Extract the [x, y] coordinate from the center of the cell holding the provided text.  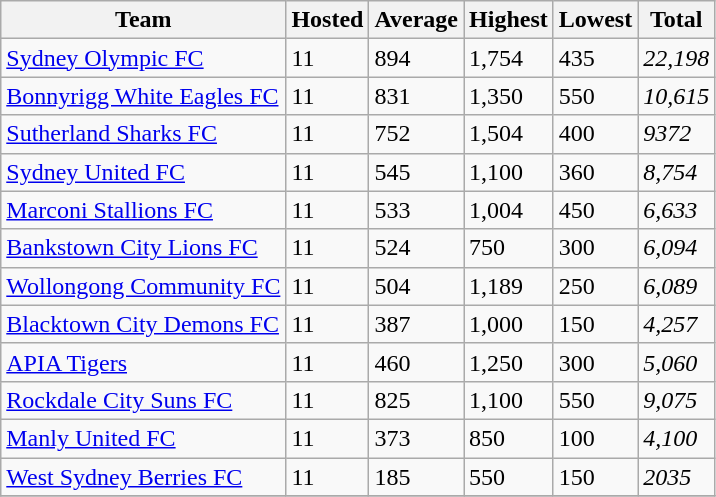
185 [416, 477]
1,350 [509, 96]
Highest [509, 20]
1,754 [509, 58]
100 [595, 438]
1,250 [509, 362]
Manly United FC [144, 438]
387 [416, 324]
22,198 [676, 58]
6,089 [676, 286]
Rockdale City Suns FC [144, 400]
825 [416, 400]
6,633 [676, 210]
West Sydney Berries FC [144, 477]
373 [416, 438]
Average [416, 20]
Sydney United FC [144, 172]
1,189 [509, 286]
894 [416, 58]
Blacktown City Demons FC [144, 324]
Team [144, 20]
400 [595, 134]
450 [595, 210]
752 [416, 134]
2035 [676, 477]
Wollongong Community FC [144, 286]
460 [416, 362]
250 [595, 286]
533 [416, 210]
10,615 [676, 96]
Sydney Olympic FC [144, 58]
850 [509, 438]
831 [416, 96]
1,504 [509, 134]
1,004 [509, 210]
750 [509, 248]
8,754 [676, 172]
Total [676, 20]
5,060 [676, 362]
4,100 [676, 438]
Bonnyrigg White Eagles FC [144, 96]
504 [416, 286]
9372 [676, 134]
9,075 [676, 400]
524 [416, 248]
4,257 [676, 324]
Hosted [328, 20]
360 [595, 172]
435 [595, 58]
APIA Tigers [144, 362]
Lowest [595, 20]
Marconi Stallions FC [144, 210]
545 [416, 172]
6,094 [676, 248]
Sutherland Sharks FC [144, 134]
Bankstown City Lions FC [144, 248]
1,000 [509, 324]
